Pinpoint the cell where the given text exists, returning its (x, y) midpoint coordinate. 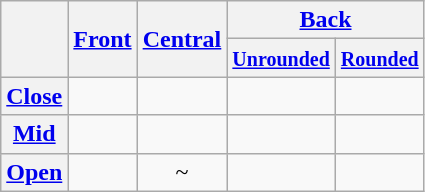
Open (34, 172)
Central (182, 39)
Unrounded (281, 58)
Rounded (380, 58)
Close (34, 96)
Mid (34, 134)
Back (326, 20)
~ (182, 172)
Front (102, 39)
